Scan for the cell matching the given text and deliver its (X, Y) coordinate at center. 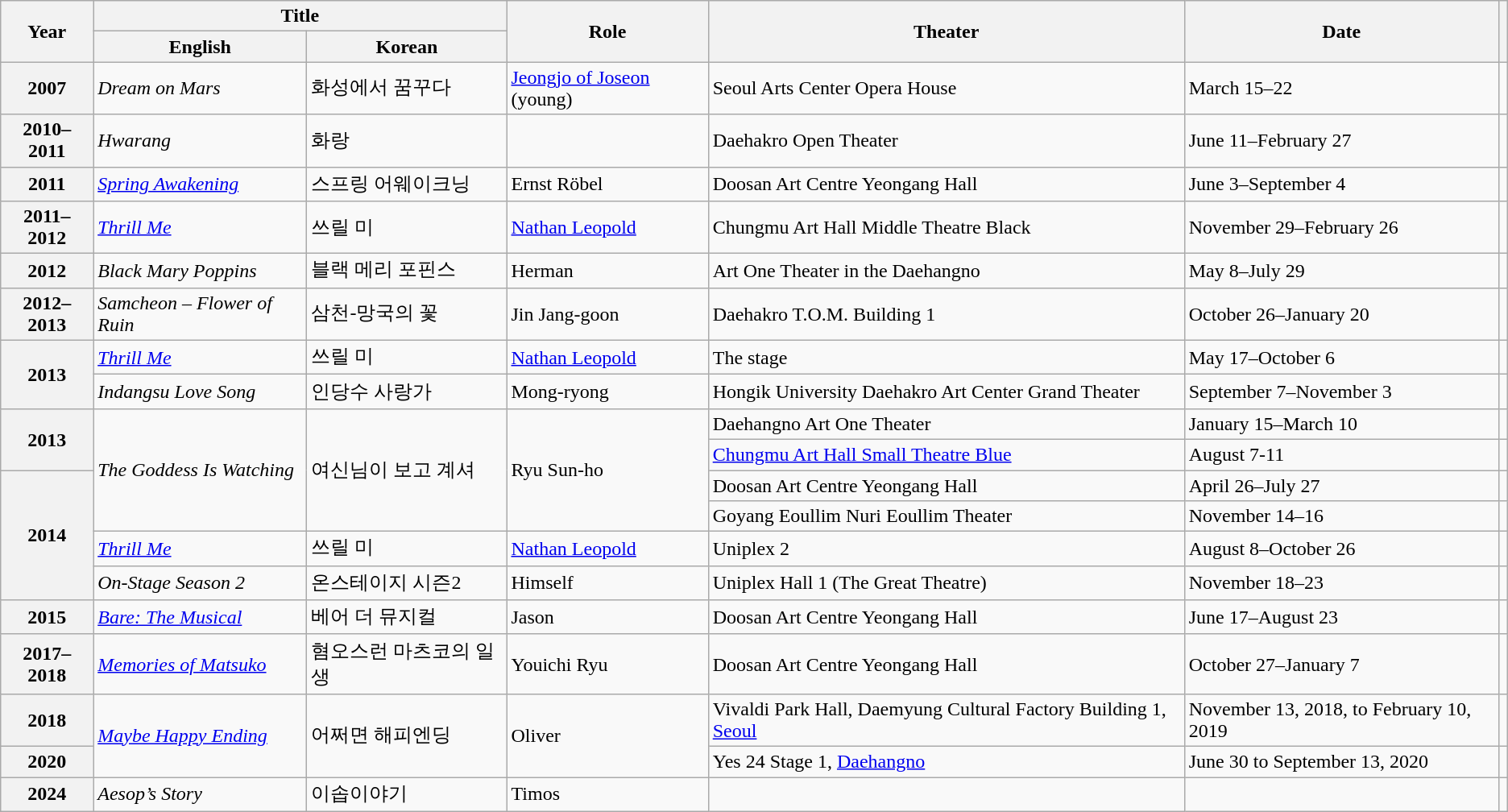
Mong-ryong (607, 391)
English (200, 47)
Daehakro T.O.M. Building 1 (946, 314)
Hwarang (200, 140)
2014 (47, 535)
2024 (47, 794)
Year (47, 31)
May 17–October 6 (1341, 358)
여신님이 보고 계셔 (407, 470)
May 8–July 29 (1341, 271)
Uniplex 2 (946, 549)
November 13, 2018, to February 10, 2019 (1341, 720)
온스테이지 시즌2 (407, 583)
Jason (607, 617)
2011–2012 (47, 227)
On-Stage Season 2 (200, 583)
2020 (47, 761)
베어 더 뮤지컬 (407, 617)
화랑 (407, 140)
Seoul Arts Center Opera House (946, 89)
Bare: The Musical (200, 617)
Maybe Happy Ending (200, 735)
Youichi Ryu (607, 664)
Jin Jang-goon (607, 314)
2010–2011 (47, 140)
Timos (607, 794)
Oliver (607, 735)
2012–2013 (47, 314)
Vivaldi Park Hall, Daemyung Cultural Factory Building 1, Seoul (946, 720)
Title (300, 16)
혐오스런 마츠코의 일생 (407, 664)
June 30 to September 13, 2020 (1341, 761)
June 11–February 27 (1341, 140)
2012 (47, 271)
Art One Theater in the Daehangno (946, 271)
2017–2018 (47, 664)
Chungmu Art Hall Small Theatre Blue (946, 454)
어쩌면 해피엔딩 (407, 735)
인당수 사랑가 (407, 391)
Role (607, 31)
Indangsu Love Song (200, 391)
Aesop’s Story (200, 794)
Hongik University Daehakro Art Center Grand Theater (946, 391)
Daehangno Art One Theater (946, 424)
Theater (946, 31)
삼천-망국의 꽃 (407, 314)
The stage (946, 358)
April 26–July 27 (1341, 486)
2018 (47, 720)
2015 (47, 617)
June 17–August 23 (1341, 617)
Black Mary Poppins (200, 271)
November 14–16 (1341, 516)
Ryu Sun-ho (607, 470)
Jeongjo of Joseon (young) (607, 89)
October 26–January 20 (1341, 314)
Korean (407, 47)
The Goddess Is Watching (200, 470)
Ernst Röbel (607, 184)
Yes 24 Stage 1, Daehangno (946, 761)
Goyang Eoullim Nuri Eoullim Theater (946, 516)
Spring Awakening (200, 184)
September 7–November 3 (1341, 391)
화성에서 꿈꾸다 (407, 89)
Dream on Mars (200, 89)
스프링 어웨이크닝 (407, 184)
Uniplex Hall 1 (The Great Theatre) (946, 583)
Memories of Matsuko (200, 664)
November 18–23 (1341, 583)
Chungmu Art Hall Middle Theatre Black (946, 227)
January 15–March 10 (1341, 424)
Samcheon – Flower of Ruin (200, 314)
2011 (47, 184)
August 7-11 (1341, 454)
2007 (47, 89)
블랙 메리 포핀스 (407, 271)
November 29–February 26 (1341, 227)
October 27–January 7 (1341, 664)
Daehakro Open Theater (946, 140)
Date (1341, 31)
March 15–22 (1341, 89)
Himself (607, 583)
August 8–October 26 (1341, 549)
이솝이야기 (407, 794)
June 3–September 4 (1341, 184)
Herman (607, 271)
